Identify which cell holds the provided text, then report its (X, Y) central coordinate. 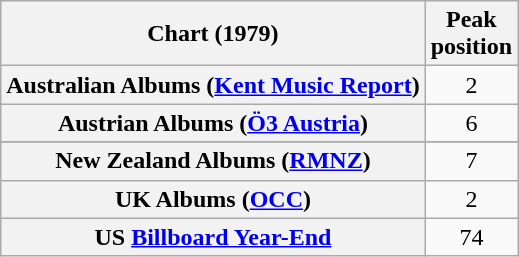
Austrian Albums (Ö3 Austria) (213, 123)
New Zealand Albums (RMNZ) (213, 161)
74 (471, 237)
7 (471, 161)
US Billboard Year-End (213, 237)
UK Albums (OCC) (213, 199)
6 (471, 123)
Chart (1979) (213, 34)
Australian Albums (Kent Music Report) (213, 85)
Peakposition (471, 34)
